Provide the (x, y) coordinate of the cell's center where the given text is located.  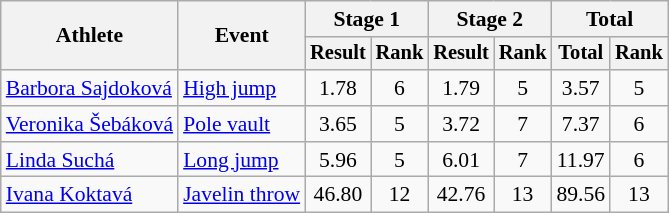
Stage 1 (366, 19)
Pole vault (242, 124)
3.65 (338, 124)
12 (400, 195)
11.97 (580, 160)
Stage 2 (490, 19)
42.76 (461, 195)
7.37 (580, 124)
Veronika Šebáková (90, 124)
Barbora Sajdoková (90, 88)
5.96 (338, 160)
46.80 (338, 195)
6.01 (461, 160)
89.56 (580, 195)
3.72 (461, 124)
Athlete (90, 36)
Javelin throw (242, 195)
Long jump (242, 160)
1.78 (338, 88)
Ivana Koktavá (90, 195)
High jump (242, 88)
3.57 (580, 88)
Event (242, 36)
Linda Suchá (90, 160)
1.79 (461, 88)
